Locate the cell with the specified text and output its [x, y] center coordinate. 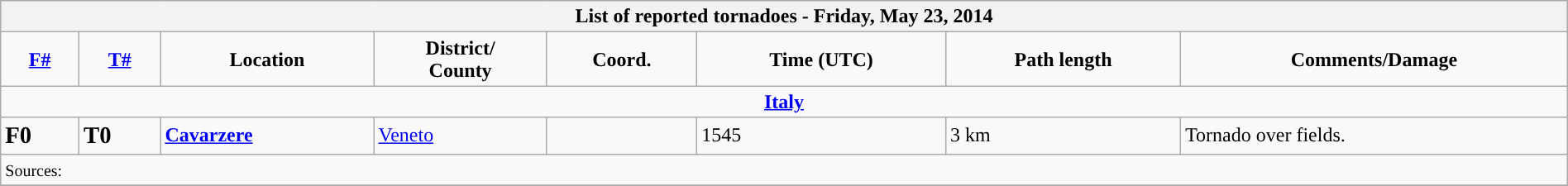
T0 [120, 136]
Location [267, 60]
Time (UTC) [822, 60]
List of reported tornadoes - Friday, May 23, 2014 [784, 17]
Comments/Damage [1374, 60]
Tornado over fields. [1374, 136]
District/County [460, 60]
Italy [784, 102]
F# [40, 60]
F0 [40, 136]
3 km [1063, 136]
Cavarzere [267, 136]
T# [120, 60]
Sources: [784, 169]
Coord. [622, 60]
Path length [1063, 60]
1545 [822, 136]
Veneto [460, 136]
